Output the [x, y] coordinate of the center of the cell containing the given text.  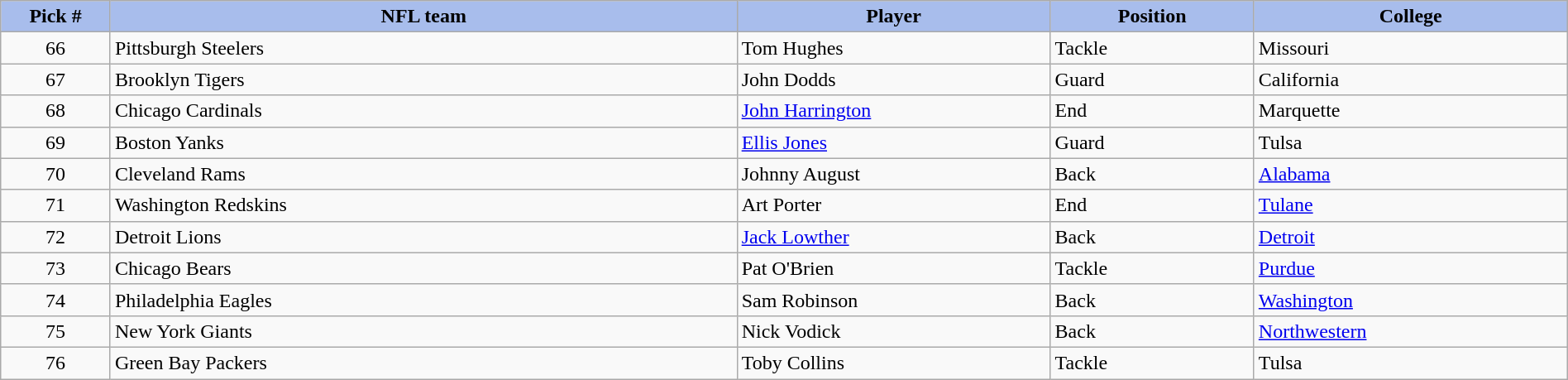
California [1411, 79]
Art Porter [893, 205]
Washington Redskins [423, 205]
Detroit [1411, 237]
John Harrington [893, 111]
73 [56, 268]
Nick Vodick [893, 331]
Philadelphia Eagles [423, 300]
74 [56, 300]
Pick # [56, 17]
Marquette [1411, 111]
Pat O'Brien [893, 268]
Jack Lowther [893, 237]
Ellis Jones [893, 142]
76 [56, 363]
66 [56, 48]
NFL team [423, 17]
Green Bay Packers [423, 363]
Cleveland Rams [423, 174]
Chicago Cardinals [423, 111]
Toby Collins [893, 363]
College [1411, 17]
67 [56, 79]
Tom Hughes [893, 48]
Position [1152, 17]
John Dodds [893, 79]
Pittsburgh Steelers [423, 48]
69 [56, 142]
Sam Robinson [893, 300]
Purdue [1411, 268]
75 [56, 331]
70 [56, 174]
Brooklyn Tigers [423, 79]
Missouri [1411, 48]
68 [56, 111]
New York Giants [423, 331]
Tulane [1411, 205]
Washington [1411, 300]
Boston Yanks [423, 142]
72 [56, 237]
Northwestern [1411, 331]
Chicago Bears [423, 268]
Alabama [1411, 174]
Player [893, 17]
Detroit Lions [423, 237]
71 [56, 205]
Johnny August [893, 174]
